Extract the [X, Y] coordinate from the center of the cell holding the provided text.  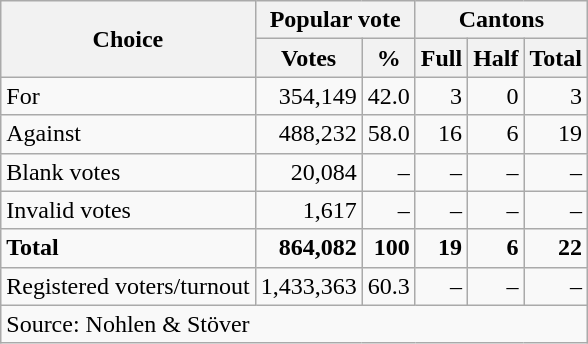
16 [441, 134]
0 [496, 96]
1,617 [308, 210]
Popular vote [335, 20]
354,149 [308, 96]
864,082 [308, 248]
20,084 [308, 172]
Source: Nohlen & Stöver [294, 324]
488,232 [308, 134]
For [128, 96]
Half [496, 58]
100 [388, 248]
60.3 [388, 286]
Full [441, 58]
% [388, 58]
1,433,363 [308, 286]
42.0 [388, 96]
22 [556, 248]
58.0 [388, 134]
Cantons [501, 20]
Against [128, 134]
Registered voters/turnout [128, 286]
Choice [128, 39]
Invalid votes [128, 210]
Votes [308, 58]
Blank votes [128, 172]
